Output the [x, y] coordinate of the center of the cell containing the given text.  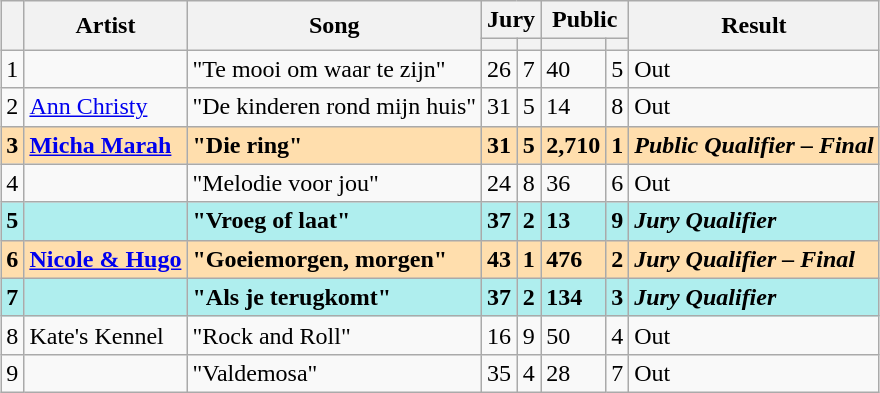
Jury [512, 20]
36 [574, 183]
"De kinderen rond mijn huis" [334, 107]
24 [500, 183]
2,710 [574, 145]
Nicole & Hugo [106, 259]
28 [574, 373]
Public [585, 20]
"Melodie voor jou" [334, 183]
134 [574, 297]
14 [574, 107]
"Rock and Roll" [334, 335]
26 [500, 69]
16 [500, 335]
"Valdemosa" [334, 373]
35 [500, 373]
43 [500, 259]
"Te mooi om waar te zijn" [334, 69]
40 [574, 69]
"Vroeg of laat" [334, 221]
Kate's Kennel [106, 335]
"Als je terugkomt" [334, 297]
50 [574, 335]
Public Qualifier – Final [754, 145]
Artist [106, 26]
Song [334, 26]
Result [754, 26]
13 [574, 221]
Ann Christy [106, 107]
Jury Qualifier – Final [754, 259]
"Die ring" [334, 145]
Micha Marah [106, 145]
476 [574, 259]
"Goeiemorgen, morgen" [334, 259]
